Locate the cell with the specified text and output its [x, y] center coordinate. 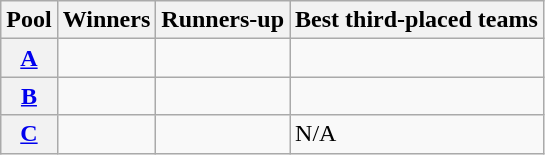
C [29, 134]
Pool [29, 20]
B [29, 96]
A [29, 58]
Best third-placed teams [417, 20]
Runners-up [223, 20]
N/A [417, 134]
Winners [106, 20]
